For the text-containing cell, return its midpoint in [x, y] coordinate format. 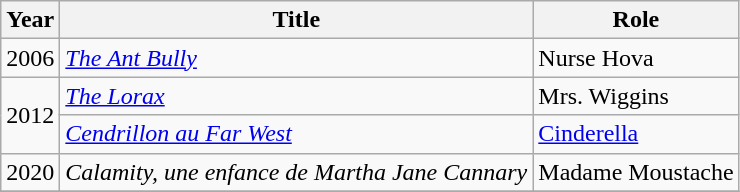
The Ant Bully [296, 58]
The Lorax [296, 96]
2012 [30, 115]
2006 [30, 58]
Madame Moustache [636, 172]
Year [30, 20]
Role [636, 20]
Mrs. Wiggins [636, 96]
Title [296, 20]
Calamity, une enfance de Martha Jane Cannary [296, 172]
Nurse Hova [636, 58]
2020 [30, 172]
Cinderella [636, 134]
Cendrillon au Far West [296, 134]
